From the cell containing the given text, extract its center point as [x, y] coordinate. 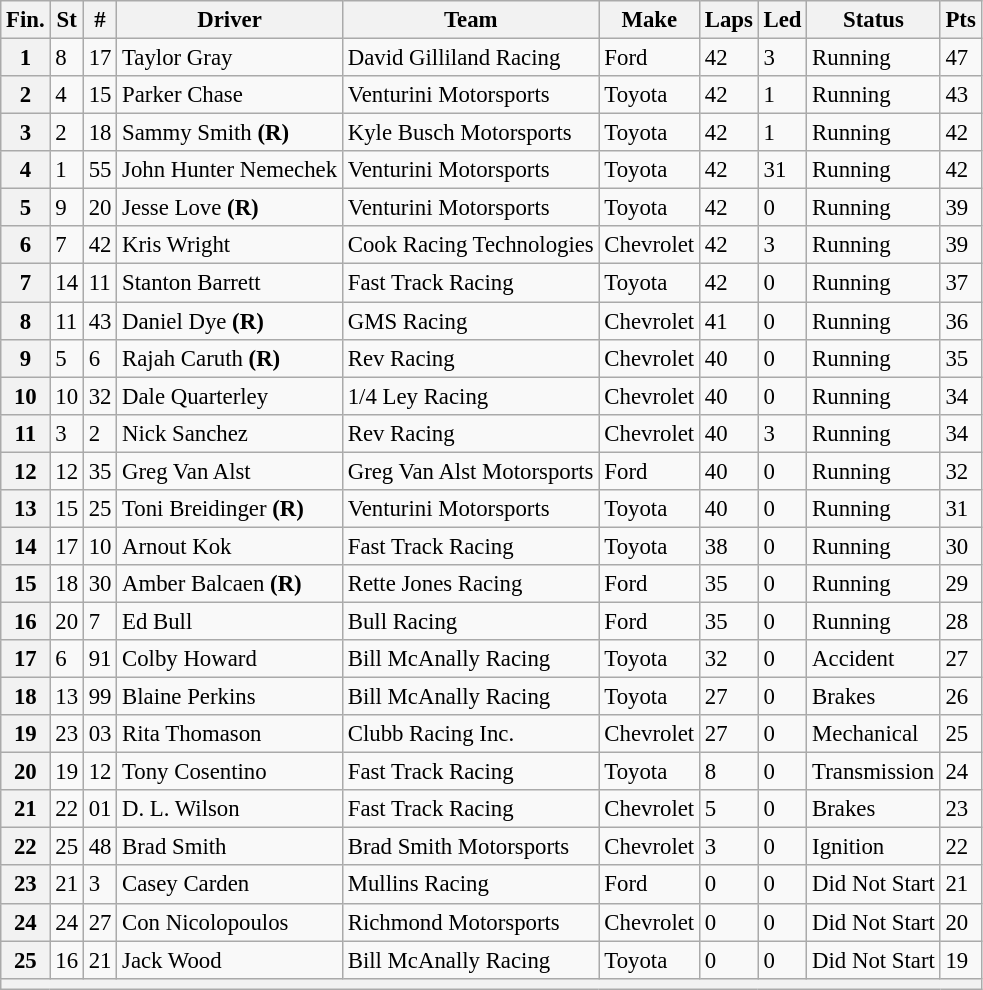
Rita Thomason [230, 734]
Sammy Smith (R) [230, 133]
Blaine Perkins [230, 697]
Mechanical [874, 734]
Laps [728, 20]
Pts [960, 20]
Brad Smith Motorsports [470, 847]
Jack Wood [230, 960]
Colby Howard [230, 659]
Arnout Kok [230, 546]
Parker Chase [230, 95]
John Hunter Nemechek [230, 170]
Led [782, 20]
41 [728, 321]
Amber Balcaen (R) [230, 584]
Status [874, 20]
Ed Bull [230, 621]
Mullins Racing [470, 885]
Rette Jones Racing [470, 584]
Bull Racing [470, 621]
Fin. [26, 20]
Brad Smith [230, 847]
Greg Van Alst [230, 471]
55 [100, 170]
Greg Van Alst Motorsports [470, 471]
Nick Sanchez [230, 433]
29 [960, 584]
St [66, 20]
Cook Racing Technologies [470, 245]
91 [100, 659]
Con Nicolopoulos [230, 922]
37 [960, 283]
Clubb Racing Inc. [470, 734]
Accident [874, 659]
Kyle Busch Motorsports [470, 133]
01 [100, 809]
48 [100, 847]
47 [960, 58]
Toni Breidinger (R) [230, 509]
Rajah Caruth (R) [230, 358]
Tony Cosentino [230, 772]
26 [960, 697]
Transmission [874, 772]
Stanton Barrett [230, 283]
GMS Racing [470, 321]
36 [960, 321]
Driver [230, 20]
Dale Quarterley [230, 396]
Ignition [874, 847]
Taylor Gray [230, 58]
David Gilliland Racing [470, 58]
Kris Wright [230, 245]
Make [649, 20]
Team [470, 20]
Casey Carden [230, 885]
99 [100, 697]
1/4 Ley Racing [470, 396]
38 [728, 546]
Daniel Dye (R) [230, 321]
D. L. Wilson [230, 809]
Jesse Love (R) [230, 208]
03 [100, 734]
# [100, 20]
Richmond Motorsports [470, 922]
28 [960, 621]
